Output the [X, Y] coordinate of the center of the cell containing the given text.  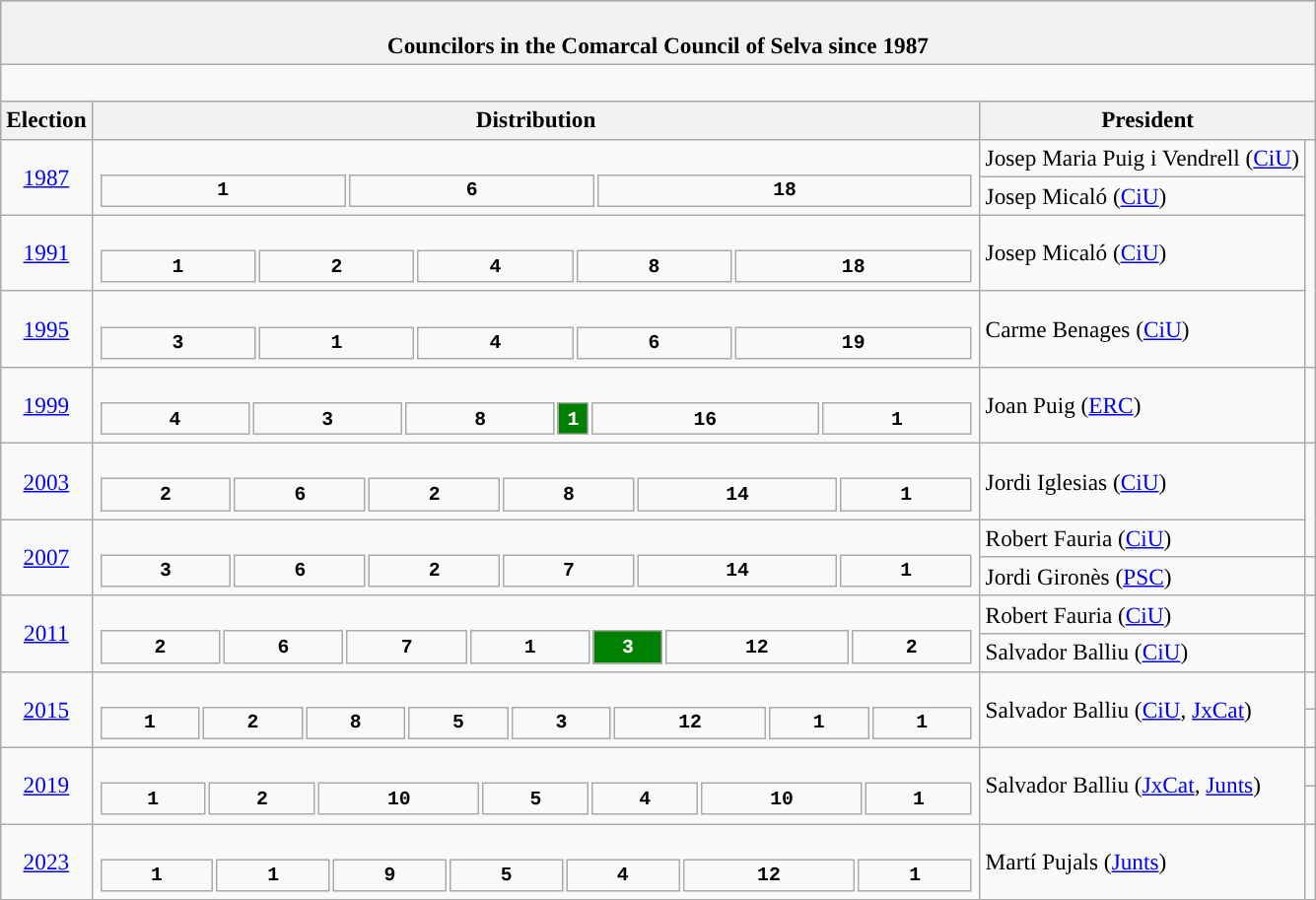
2 6 2 8 14 1 [536, 481]
3 6 2 7 14 1 [536, 556]
Martí Pujals (Junts) [1142, 862]
2007 [46, 556]
1 1 9 5 4 12 1 [536, 862]
Councilors in the Comarcal Council of Selva since 1987 [658, 32]
Carme Benages (CiU) [1142, 329]
1 2 10 5 4 10 1 [536, 785]
2015 [46, 710]
4 3 8 1 16 1 [536, 404]
Salvador Balliu (CiU, JxCat) [1142, 710]
2019 [46, 785]
Salvador Balliu (JxCat, Junts) [1142, 785]
2 6 7 1 3 12 2 [536, 633]
1991 [46, 252]
1 2 8 5 3 12 1 1 [536, 710]
1987 [46, 177]
Jordi Gironès (PSC) [1142, 576]
Joan Puig (ERC) [1142, 404]
1995 [46, 329]
Election [46, 120]
Salvador Balliu (CiU) [1142, 653]
2023 [46, 862]
Jordi Iglesias (CiU) [1142, 481]
President [1147, 120]
2003 [46, 481]
2011 [46, 633]
Distribution [536, 120]
1 6 18 [536, 177]
16 [706, 418]
1 2 4 8 18 [536, 252]
3 1 4 6 19 [536, 329]
Josep Maria Puig i Vendrell (CiU) [1142, 158]
9 [390, 873]
1999 [46, 404]
19 [853, 341]
